Identify which cell holds the provided text, then report its (X, Y) central coordinate. 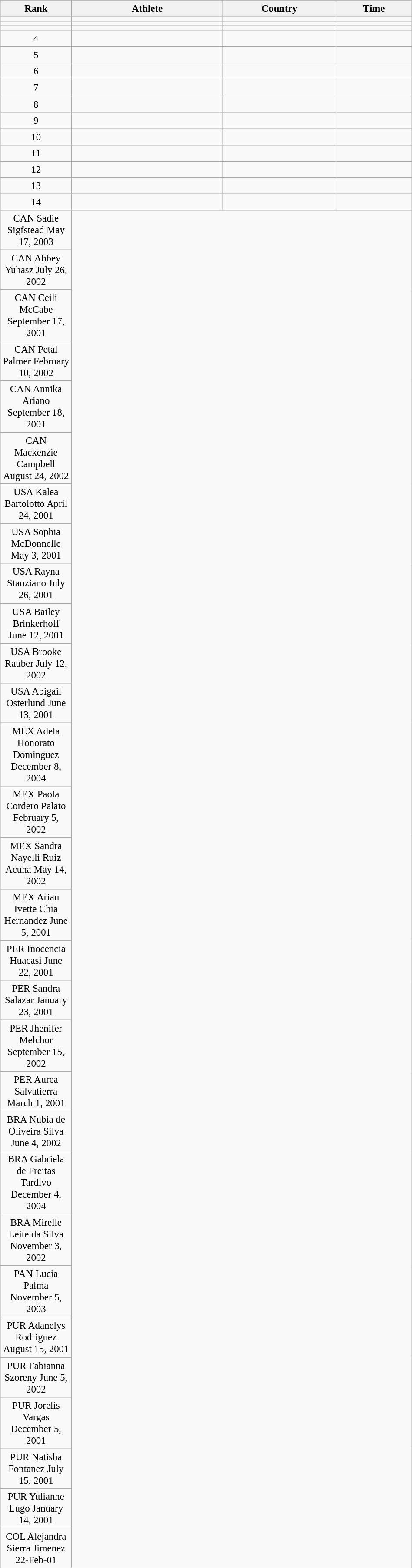
PER Sandra Salazar January 23, 2001 (36, 1000)
USA Abigail Osterlund June 13, 2001 (36, 703)
PUR Yulianne Lugo January 14, 2001 (36, 1508)
9 (36, 120)
USA Rayna Stanziano July 26, 2001 (36, 584)
BRA Gabriela de Freitas Tardivo December 4, 2004 (36, 1183)
Country (280, 9)
MEX Paola Cordero Palato February 5, 2002 (36, 812)
BRA Mirelle Leite da Silva November 3, 2002 (36, 1241)
PER Jhenifer Melchor September 15, 2002 (36, 1046)
PUR Fabianna Szoreny June 5, 2002 (36, 1377)
COL Alejandra Sierra Jimenez 22-Feb-01 (36, 1548)
CAN Mackenzie Campbell August 24, 2002 (36, 459)
CAN Annika Ariano September 18, 2001 (36, 407)
Rank (36, 9)
6 (36, 72)
PER Inocencia Huacasi June 22, 2001 (36, 960)
MEX Arian Ivette Chia Hernandez June 5, 2001 (36, 915)
PAN Lucia Palma November 5, 2003 (36, 1292)
Athlete (147, 9)
4 (36, 39)
12 (36, 169)
Time (374, 9)
CAN Sadie Sigfstead May 17, 2003 (36, 230)
11 (36, 153)
CAN Ceili McCabe September 17, 2001 (36, 315)
13 (36, 186)
BRA Nubia de Oliveira Silva June 4, 2002 (36, 1131)
8 (36, 104)
PER Aurea Salvatierra March 1, 2001 (36, 1092)
MEX Adela Honorato Dominguez December 8, 2004 (36, 754)
USA Brooke Rauber July 12, 2002 (36, 663)
CAN Abbey Yuhasz July 26, 2002 (36, 270)
10 (36, 137)
USA Sophia McDonnelle May 3, 2001 (36, 544)
MEX Sandra Nayelli Ruiz Acuna May 14, 2002 (36, 863)
5 (36, 55)
PUR Jorelis Vargas December 5, 2001 (36, 1423)
7 (36, 88)
PUR Natisha Fontanez July 15, 2001 (36, 1469)
14 (36, 202)
CAN Petal Palmer February 10, 2002 (36, 361)
USA Bailey Brinkerhoff June 12, 2001 (36, 623)
USA Kalea Bartolotto April 24, 2001 (36, 504)
PUR Adanelys Rodriguez August 15, 2001 (36, 1337)
